Return the [X, Y] coordinate for the center point of the cell that contains the specified text.  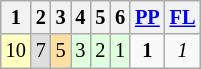
FL [183, 17]
7 [41, 51]
PP [148, 17]
10 [16, 51]
4 [80, 17]
6 [120, 17]
